From the cell containing the given text, extract its center point as [X, Y] coordinate. 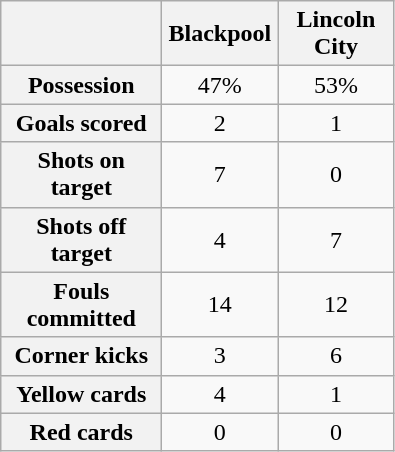
6 [336, 356]
2 [220, 123]
Corner kicks [82, 356]
Shots off target [82, 240]
Lincoln City [336, 34]
53% [336, 85]
Yellow cards [82, 394]
Blackpool [220, 34]
14 [220, 304]
12 [336, 304]
Red cards [82, 432]
Fouls committed [82, 304]
47% [220, 85]
Goals scored [82, 123]
3 [220, 356]
Shots on target [82, 174]
Possession [82, 85]
